Locate the cell with the specified text and output its (x, y) center coordinate. 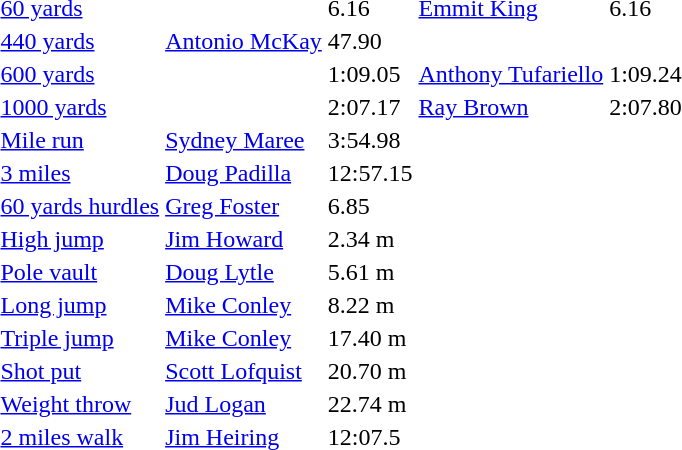
Antonio McKay (244, 41)
Doug Padilla (244, 173)
20.70 m (370, 371)
2.34 m (370, 239)
6.85 (370, 206)
Scott Lofquist (244, 371)
Ray Brown (511, 107)
Jud Logan (244, 404)
8.22 m (370, 305)
12:57.15 (370, 173)
3:54.98 (370, 140)
Anthony Tufariello (511, 74)
2:07.17 (370, 107)
Sydney Maree (244, 140)
Jim Howard (244, 239)
22.74 m (370, 404)
17.40 m (370, 338)
Doug Lytle (244, 272)
47.90 (370, 41)
Greg Foster (244, 206)
1:09.05 (370, 74)
5.61 m (370, 272)
